Scan for the cell matching the given text and deliver its [X, Y] coordinate at center. 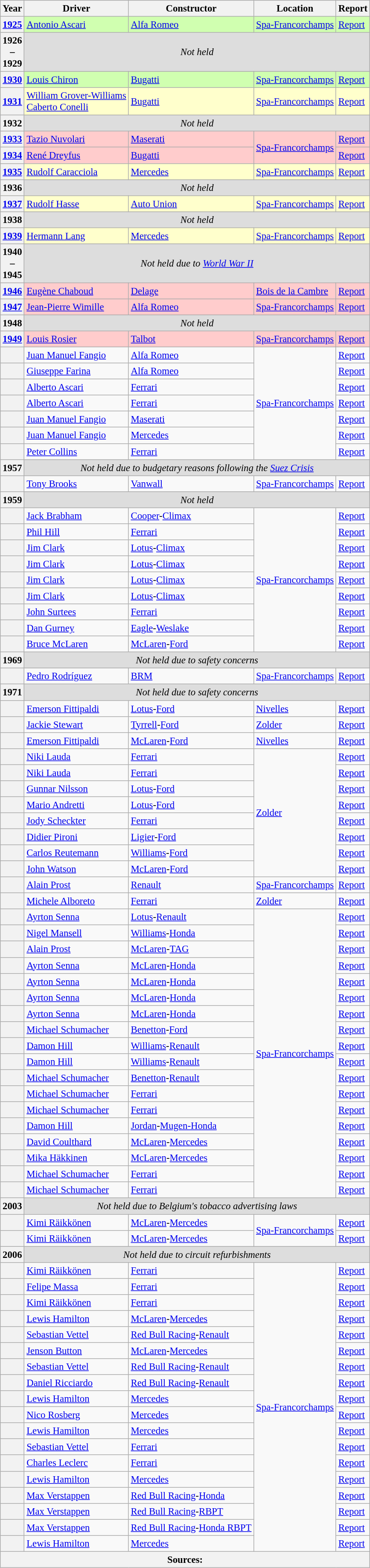
Ligier-Ford [191, 837]
Jack Brabham [76, 516]
Phil Hill [76, 532]
Benetton-Renault [191, 1078]
Red Bull Racing-RBPT [191, 1511]
Jackie Stewart [76, 724]
1931 [12, 102]
Cooper-Climax [191, 516]
Renault [191, 885]
Tony Brooks [76, 484]
Year [12, 9]
1959 [12, 500]
1938 [12, 220]
Michele Alboreto [76, 901]
Eugène Chaboud [76, 291]
Location [295, 9]
John Watson [76, 869]
1933 [12, 140]
Vanwall [191, 484]
1937 [12, 204]
Delage [191, 291]
Benetton-Ford [191, 1030]
Bruce McLaren [76, 644]
Rudolf Hasse [76, 204]
René Dreyfus [76, 155]
Tazio Nuvolari [76, 140]
John Surtees [76, 612]
Williams-Ford [191, 853]
McLaren-TAG [191, 950]
2006 [12, 1254]
Bois de la Cambre [295, 291]
1935 [12, 172]
Charles Leclerc [76, 1463]
Carlos Reutemann [76, 853]
1957 [12, 468]
Red Bull Racing-Honda RBPT [191, 1527]
Rudolf Caracciola [76, 172]
1926–1929 [12, 52]
William Grover-Williams Caberto Conelli [76, 102]
Mario Andretti [76, 805]
Not held due to budgetary reasons following the Suez Crisis [197, 468]
Felipe Massa [76, 1287]
BRM [191, 676]
Daniel Ricciardo [76, 1383]
1948 [12, 323]
Driver [76, 9]
Giuseppe Farina [76, 371]
1971 [12, 692]
Louis Chiron [76, 80]
Red Bull Racing-Honda [191, 1495]
Pedro Rodríguez [76, 676]
Louis Rosier [76, 339]
1947 [12, 307]
Constructor [191, 9]
Jody Scheckter [76, 821]
Tyrrell-Ford [191, 724]
1934 [12, 155]
Not held due to Belgium's tobacco advertising laws [197, 1206]
David Coulthard [76, 1142]
Sources: [185, 1559]
Antonio Ascari [76, 25]
Nigel Mansell [76, 933]
Dan Gurney [76, 628]
Not held due to circuit refurbishments [197, 1254]
1940–1945 [12, 264]
Hermann Lang [76, 236]
Peter Collins [76, 451]
Eagle-Weslake [191, 628]
1932 [12, 123]
Auto Union [191, 204]
Mika Häkkinen [76, 1158]
1949 [12, 339]
1930 [12, 80]
Gunnar Nilsson [76, 789]
2003 [12, 1206]
Williams-Honda [191, 933]
1939 [12, 236]
Jordan-Mugen-Honda [191, 1126]
Talbot [191, 339]
1969 [12, 660]
1925 [12, 25]
Not held due to World War II [197, 264]
Jean-Pierre Wimille [76, 307]
1946 [12, 291]
Didier Pironi [76, 837]
Lotus-Renault [191, 917]
1936 [12, 188]
Jenson Button [76, 1351]
Nico Rosberg [76, 1415]
